Extract the (x, y) coordinate from the center of the cell holding the provided text.  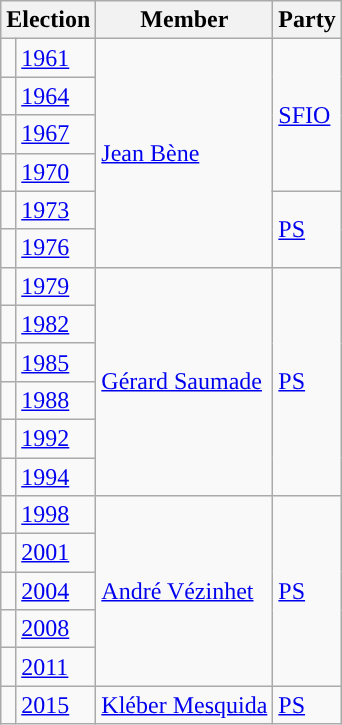
2015 (56, 705)
1967 (56, 134)
Jean Bène (184, 153)
1985 (56, 362)
1973 (56, 210)
1994 (56, 477)
2008 (56, 629)
SFIO (307, 115)
1992 (56, 438)
1979 (56, 286)
2011 (56, 667)
Kléber Mesquida (184, 705)
1988 (56, 400)
1961 (56, 58)
2004 (56, 591)
Member (184, 20)
1970 (56, 172)
Gérard Saumade (184, 381)
1982 (56, 324)
1964 (56, 96)
André Vézinhet (184, 591)
1976 (56, 248)
1998 (56, 515)
2001 (56, 553)
Election (48, 20)
Party (307, 20)
